Return (X, Y) of the center of cell containing provided text 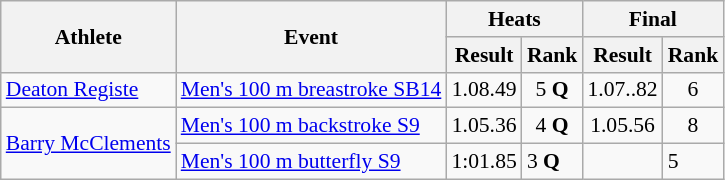
Men's 100 m breastroke SB14 (312, 90)
5 (694, 162)
6 (694, 90)
1.08.49 (484, 90)
8 (694, 126)
Men's 100 m backstroke S9 (312, 126)
Men's 100 m butterfly S9 (312, 162)
1:01.85 (484, 162)
5 Q (552, 90)
3 Q (552, 162)
Event (312, 36)
Heats (514, 19)
1.05.36 (484, 126)
1.05.56 (622, 126)
Final (652, 19)
4 Q (552, 126)
Deaton Registe (88, 90)
Barry McClements (88, 144)
Athlete (88, 36)
1.07..82 (622, 90)
